Pinpoint the cell where the given text exists, returning its (x, y) midpoint coordinate. 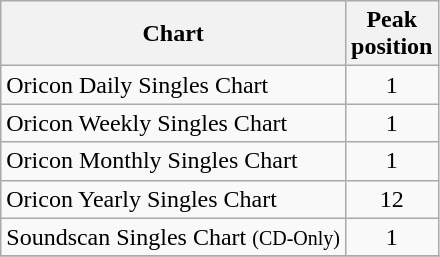
Peak position (392, 34)
Oricon Weekly Singles Chart (174, 123)
Oricon Monthly Singles Chart (174, 161)
Soundscan Singles Chart (CD-Only) (174, 237)
Chart (174, 34)
12 (392, 199)
Oricon Yearly Singles Chart (174, 199)
Oricon Daily Singles Chart (174, 85)
